Output the (x, y) coordinate of the center of the cell containing the given text.  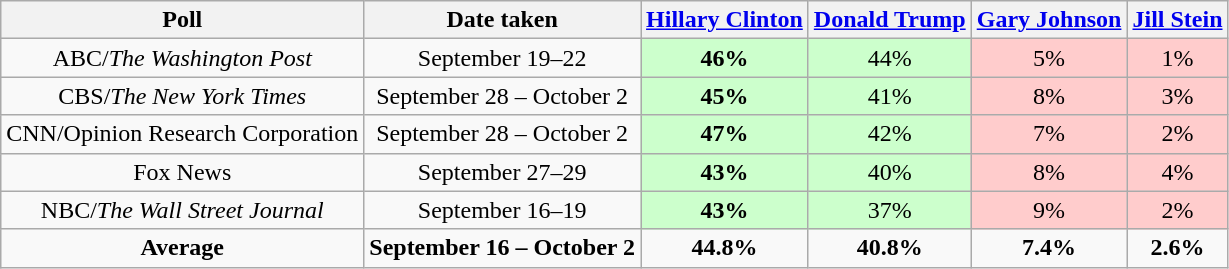
NBC/The Wall Street Journal (182, 210)
Hillary Clinton (725, 20)
37% (890, 210)
CNN/Opinion Research Corporation (182, 134)
40% (890, 172)
41% (890, 96)
45% (725, 96)
2.6% (1178, 248)
September 16–19 (502, 210)
3% (1178, 96)
40.8% (890, 248)
CBS/The New York Times (182, 96)
1% (1178, 58)
42% (890, 134)
Jill Stein (1178, 20)
Donald Trump (890, 20)
Fox News (182, 172)
September 19–22 (502, 58)
44.8% (725, 248)
Date taken (502, 20)
7% (1049, 134)
46% (725, 58)
44% (890, 58)
September 27–29 (502, 172)
4% (1178, 172)
7.4% (1049, 248)
47% (725, 134)
Gary Johnson (1049, 20)
September 16 – October 2 (502, 248)
5% (1049, 58)
9% (1049, 210)
Poll (182, 20)
Average (182, 248)
ABC/The Washington Post (182, 58)
